Provide the (X, Y) coordinate of the cell's center where the given text is located.  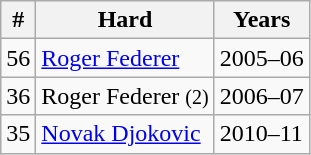
# (18, 20)
Years (262, 20)
56 (18, 58)
36 (18, 96)
2006–07 (262, 96)
Roger Federer (2) (125, 96)
Novak Djokovic (125, 134)
2010–11 (262, 134)
Roger Federer (125, 58)
Hard (125, 20)
2005–06 (262, 58)
35 (18, 134)
